Capture the cell that displays the provided text and extract its [X, Y] central coordinate. 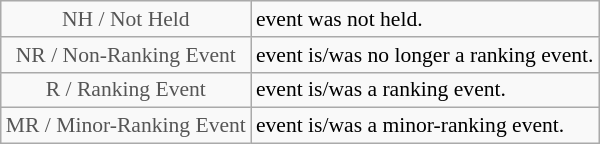
event was not held. [425, 19]
MR / Minor-Ranking Event [126, 126]
NR / Non-Ranking Event [126, 55]
event is/was a ranking event. [425, 90]
NH / Not Held [126, 19]
R / Ranking Event [126, 90]
event is/was a minor-ranking event. [425, 126]
event is/was no longer a ranking event. [425, 55]
